Output the [x, y] coordinate of the center of the cell containing the given text.  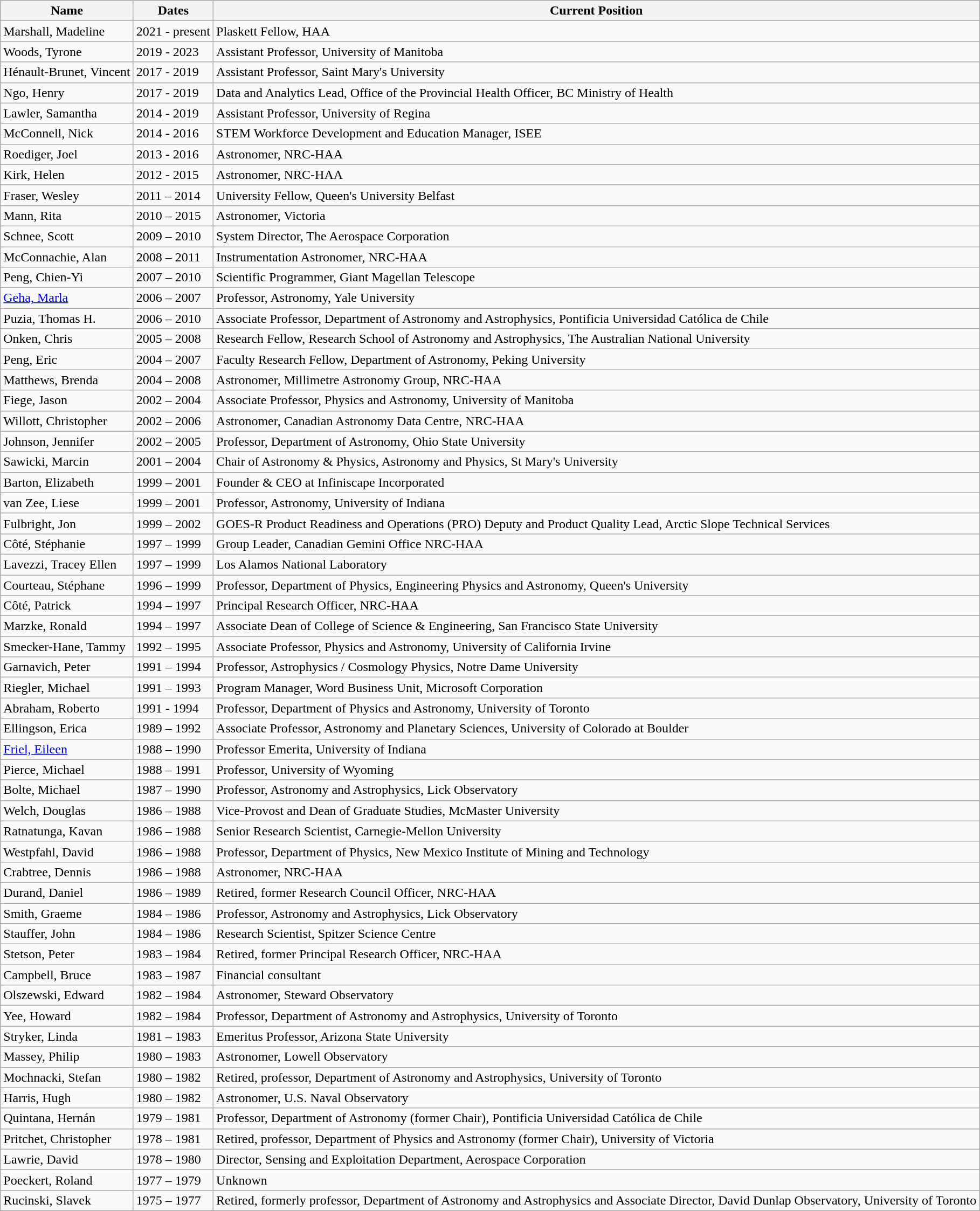
Research Fellow, Research School of Astronomy and Astrophysics, The Australian National University [596, 339]
Name [67, 11]
Current Position [596, 11]
Massey, Philip [67, 1057]
Peng, Eric [67, 359]
Astronomer, Canadian Astronomy Data Centre, NRC-HAA [596, 421]
Associate Professor, Physics and Astronomy, University of California Irvine [596, 647]
1988 – 1990 [173, 749]
1979 – 1981 [173, 1118]
Stauffer, John [67, 934]
Riegler, Michael [67, 688]
Professor, University of Wyoming [596, 770]
Instrumentation Astronomer, NRC-HAA [596, 257]
2013 - 2016 [173, 154]
Financial consultant [596, 975]
Professor, Astronomy, University of Indiana [596, 503]
1975 – 1977 [173, 1200]
Associate Professor, Department of Astronomy and Astrophysics, Pontificia Universidad Católica de Chile [596, 319]
Lavezzi, Tracey Ellen [67, 564]
1991 – 1994 [173, 667]
Harris, Hugh [67, 1098]
2010 – 2015 [173, 216]
Group Leader, Canadian Gemini Office NRC-HAA [596, 544]
1991 - 1994 [173, 708]
2007 – 2010 [173, 278]
Hénault-Brunet, Vincent [67, 72]
Fiege, Jason [67, 400]
Founder & CEO at Infiniscape Incorporated [596, 482]
Côté, Patrick [67, 606]
Assistant Professor, University of Manitoba [596, 52]
Rucinski, Slavek [67, 1200]
1977 – 1979 [173, 1180]
Professor, Astronomy, Yale University [596, 298]
Senior Research Scientist, Carnegie-Mellon University [596, 831]
Peng, Chien-Yi [67, 278]
Stetson, Peter [67, 954]
van Zee, Liese [67, 503]
2011 – 2014 [173, 195]
Westpfahl, David [67, 852]
Astronomer, U.S. Naval Observatory [596, 1098]
2002 – 2005 [173, 441]
Astronomer, Millimetre Astronomy Group, NRC-HAA [596, 380]
Retired, professor, Department of Physics and Astronomy (former Chair), University of Victoria [596, 1139]
Professor, Department of Astronomy (former Chair), Pontificia Universidad Católica de Chile [596, 1118]
Plaskett Fellow, HAA [596, 31]
Chair of Astronomy & Physics, Astronomy and Physics, St Mary's University [596, 462]
Dates [173, 11]
Courteau, Stéphane [67, 585]
1978 – 1980 [173, 1159]
Welch, Douglas [67, 811]
Stryker, Linda [67, 1036]
Woods, Tyrone [67, 52]
1980 – 1983 [173, 1057]
Schnee, Scott [67, 236]
Unknown [596, 1180]
Vice-Provost and Dean of Graduate Studies, McMaster University [596, 811]
2019 - 2023 [173, 52]
1988 – 1991 [173, 770]
McConnachie, Alan [67, 257]
1992 – 1995 [173, 647]
Retired, professor, Department of Astronomy and Astrophysics, University of Toronto [596, 1077]
Côté, Stéphanie [67, 544]
2004 – 2007 [173, 359]
Lawler, Samantha [67, 113]
Kirk, Helen [67, 175]
1983 – 1987 [173, 975]
1978 – 1981 [173, 1139]
1981 – 1983 [173, 1036]
Johnson, Jennifer [67, 441]
1983 – 1984 [173, 954]
Professor, Astrophysics / Cosmology Physics, Notre Dame University [596, 667]
Roediger, Joel [67, 154]
Professor, Department of Physics and Astronomy, University of Toronto [596, 708]
Professor, Department of Astronomy, Ohio State University [596, 441]
Geha, Marla [67, 298]
Principal Research Officer, NRC-HAA [596, 606]
2006 – 2010 [173, 319]
Fulbright, Jon [67, 523]
Friel, Eileen [67, 749]
Retired, formerly professor, Department of Astronomy and Astrophysics and Associate Director, David Dunlap Observatory, University of Toronto [596, 1200]
Yee, Howard [67, 1016]
Lawrie, David [67, 1159]
Retired, former Research Council Officer, NRC-HAA [596, 892]
Mochnacki, Stefan [67, 1077]
Ratnatunga, Kavan [67, 831]
Garnavich, Peter [67, 667]
Pierce, Michael [67, 770]
Associate Dean of College of Science & Engineering, San Francisco State University [596, 626]
Astronomer, Steward Observatory [596, 995]
2006 – 2007 [173, 298]
Scientific Programmer, Giant Magellan Telescope [596, 278]
2005 – 2008 [173, 339]
Astronomer, Lowell Observatory [596, 1057]
Matthews, Brenda [67, 380]
2004 – 2008 [173, 380]
Professor, Department of Astronomy and Astrophysics, University of Toronto [596, 1016]
2001 – 2004 [173, 462]
Bolte, Michael [67, 790]
Marzke, Ronald [67, 626]
2012 - 2015 [173, 175]
Director, Sensing and Exploitation Department, Aerospace Corporation [596, 1159]
University Fellow, Queen's University Belfast [596, 195]
Sawicki, Marcin [67, 462]
2002 – 2006 [173, 421]
Smith, Graeme [67, 914]
Quintana, Hernán [67, 1118]
McConnell, Nick [67, 134]
2008 – 2011 [173, 257]
GOES-R Product Readiness and Operations (PRO) Deputy and Product Quality Lead, Arctic Slope Technical Services [596, 523]
1987 – 1990 [173, 790]
Abraham, Roberto [67, 708]
1999 – 2002 [173, 523]
Los Alamos National Laboratory [596, 564]
Pritchet, Christopher [67, 1139]
Marshall, Madeline [67, 31]
Crabtree, Dennis [67, 872]
1989 – 1992 [173, 729]
Poeckert, Roland [67, 1180]
1996 – 1999 [173, 585]
Fraser, Wesley [67, 195]
Associate Professor, Astronomy and Planetary Sciences, University of Colorado at Boulder [596, 729]
Ellingson, Erica [67, 729]
Assistant Professor, Saint Mary's University [596, 72]
Puzia, Thomas H. [67, 319]
Barton, Elizabeth [67, 482]
Astronomer, Victoria [596, 216]
System Director, The Aerospace Corporation [596, 236]
Campbell, Bruce [67, 975]
Onken, Chris [67, 339]
STEM Workforce Development and Education Manager, ISEE [596, 134]
Faculty Research Fellow, Department of Astronomy, Peking University [596, 359]
2014 - 2016 [173, 134]
Ngo, Henry [67, 93]
1986 – 1989 [173, 892]
Professor, Department of Physics, New Mexico Institute of Mining and Technology [596, 852]
Smecker-Hane, Tammy [67, 647]
Emeritus Professor, Arizona State University [596, 1036]
Assistant Professor, University of Regina [596, 113]
2009 – 2010 [173, 236]
Program Manager, Word Business Unit, Microsoft Corporation [596, 688]
2021 - present [173, 31]
1991 – 1993 [173, 688]
2014 - 2019 [173, 113]
Willott, Christopher [67, 421]
Durand, Daniel [67, 892]
Data and Analytics Lead, Office of the Provincial Health Officer, BC Ministry of Health [596, 93]
2002 – 2004 [173, 400]
Professor Emerita, University of Indiana [596, 749]
Mann, Rita [67, 216]
Research Scientist, Spitzer Science Centre [596, 934]
Associate Professor, Physics and Astronomy, University of Manitoba [596, 400]
Olszewski, Edward [67, 995]
Professor, Department of Physics, Engineering Physics and Astronomy, Queen's University [596, 585]
Retired, former Principal Research Officer, NRC-HAA [596, 954]
